Extract the (X, Y) coordinate from the center of the cell holding the provided text.  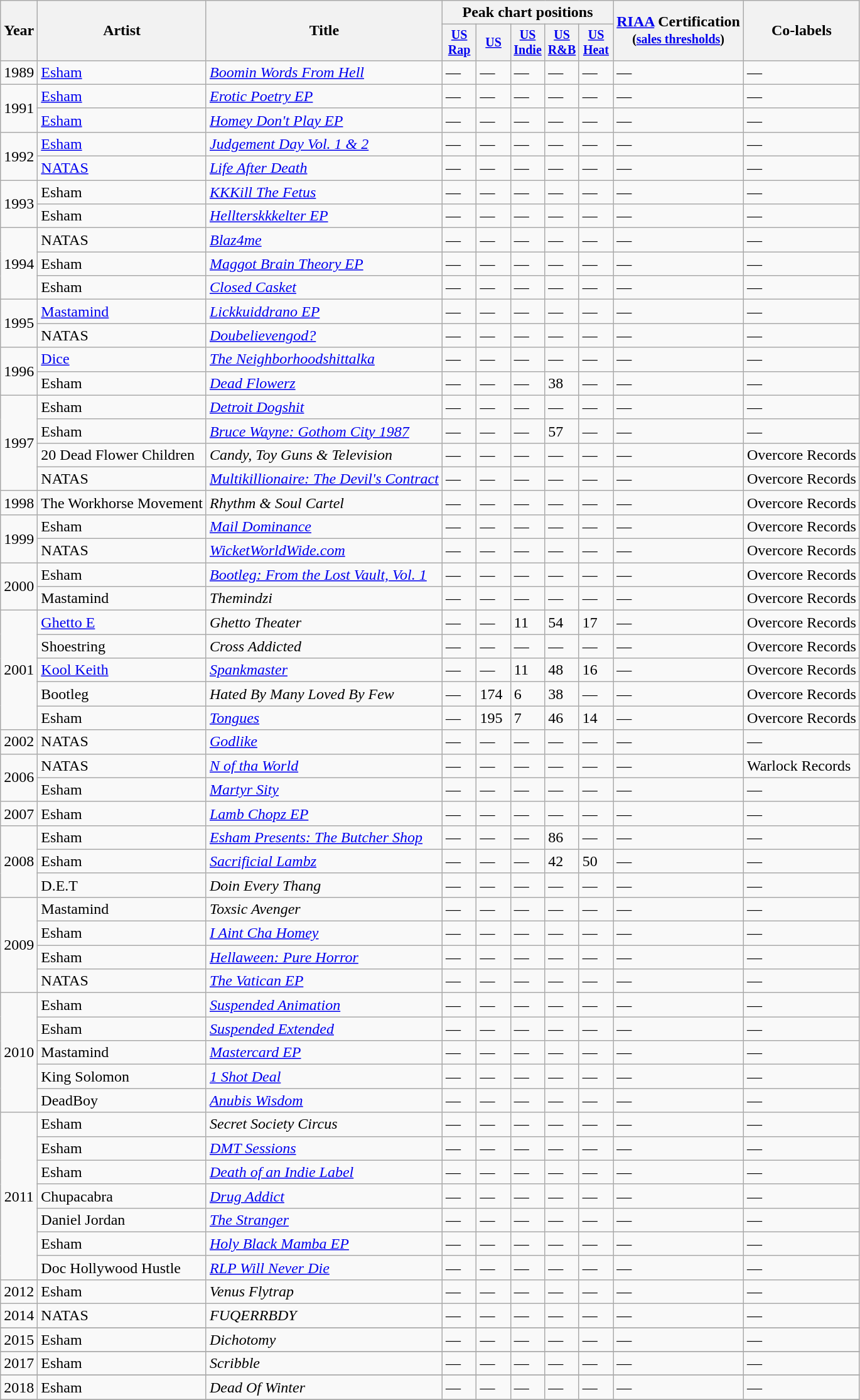
1994 (19, 264)
Martyr Sity (324, 790)
1993 (19, 204)
50 (596, 861)
7 (527, 718)
Bootleg: From the Lost Vault, Vol. 1 (324, 575)
Kool Keith (122, 670)
Bruce Wayne: Gothom City 1987 (324, 431)
57 (562, 431)
Year (19, 31)
16 (596, 670)
2002 (19, 742)
D.E.T (122, 885)
Themindzi (324, 599)
1997 (19, 443)
46 (562, 718)
195 (493, 718)
2001 (19, 670)
48 (562, 670)
Anubis Wisdom (324, 1100)
Suspended Extended (324, 1029)
Artist (122, 31)
Closed Casket (324, 288)
Rhythm & Soul Cartel (324, 502)
Warlock Records (801, 766)
Doin Every Thang (324, 885)
1995 (19, 323)
54 (562, 622)
14 (596, 718)
2010 (19, 1053)
Venus Flytrap (324, 1291)
Candy, Toy Guns & Television (324, 455)
174 (493, 694)
Spankmaster (324, 670)
2011 (19, 1196)
Ghetto E (122, 622)
The Stranger (324, 1220)
Suspended Animation (324, 1005)
Mastercard EP (324, 1053)
86 (562, 837)
Lickkuiddrano EP (324, 312)
RIAA Certification(sales thresholds) (679, 31)
Hated By Many Loved By Few (324, 694)
20 Dead Flower Children (122, 455)
2008 (19, 861)
US (493, 43)
Dead Flowerz (324, 383)
Tongues (324, 718)
Co-labels (801, 31)
Doubelievengod? (324, 335)
KKKill The Fetus (324, 192)
Hellaween: Pure Horror (324, 957)
Holy Black Mamba EP (324, 1244)
Life After Death (324, 168)
I Aint Cha Homey (324, 933)
1999 (19, 538)
US Heat (596, 43)
Hellterskkkelter EP (324, 216)
Doc Hollywood Hustle (122, 1267)
2000 (19, 587)
US Indie (527, 43)
Chupacabra (122, 1196)
Cross Addicted (324, 646)
Lamb Chopz EP (324, 813)
Detroit Dogshit (324, 407)
Scribble (324, 1364)
Secret Society Circus (324, 1124)
King Solomon (122, 1077)
1998 (19, 502)
1989 (19, 72)
FUQERRBDY (324, 1316)
Title (324, 31)
DMT Sessions (324, 1148)
2017 (19, 1364)
WicketWorldWide.com (324, 551)
2014 (19, 1316)
N of tha World (324, 766)
1991 (19, 108)
Godlike (324, 742)
Multikillionaire: The Devil's Contract (324, 479)
Blaz4me (324, 240)
Erotic Poetry EP (324, 96)
Dichotomy (324, 1340)
2006 (19, 778)
2015 (19, 1340)
1996 (19, 371)
2007 (19, 813)
The Neighborhoodshittalka (324, 359)
Dice (122, 359)
Sacrificial Lambz (324, 861)
Dead Of Winter (324, 1387)
Peak chart positions (527, 13)
Homey Don't Play EP (324, 120)
42 (562, 861)
Drug Addict (324, 1196)
2009 (19, 945)
2018 (19, 1387)
Maggot Brain Theory EP (324, 264)
Shoestring (122, 646)
Judgement Day Vol. 1 & 2 (324, 144)
Bootleg (122, 694)
Ghetto Theater (324, 622)
Esham Presents: The Butcher Shop (324, 837)
The Vatican EP (324, 981)
RLP Will Never Die (324, 1267)
Death of an Indie Label (324, 1172)
2012 (19, 1291)
17 (596, 622)
Boomin Words From Hell (324, 72)
DeadBoy (122, 1100)
1992 (19, 156)
1 Shot Deal (324, 1077)
US Rap (459, 43)
The Workhorse Movement (122, 502)
Toxsic Avenger (324, 909)
Daniel Jordan (122, 1220)
US R&B (562, 43)
Mail Dominance (324, 526)
6 (527, 694)
